Detect which cell encompasses the target text, then output its [X, Y] center coordinate. 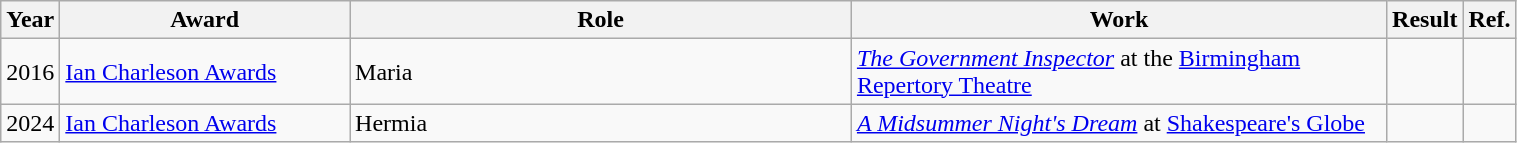
Work [1118, 20]
Award [205, 20]
2016 [30, 72]
The Government Inspector at the Birmingham Repertory Theatre [1118, 72]
Year [30, 20]
Role [601, 20]
Hermia [601, 123]
Ref. [1490, 20]
A Midsummer Night's Dream at Shakespeare's Globe [1118, 123]
Maria [601, 72]
Result [1425, 20]
2024 [30, 123]
